From the cell containing the given text, extract its center point as (X, Y) coordinate. 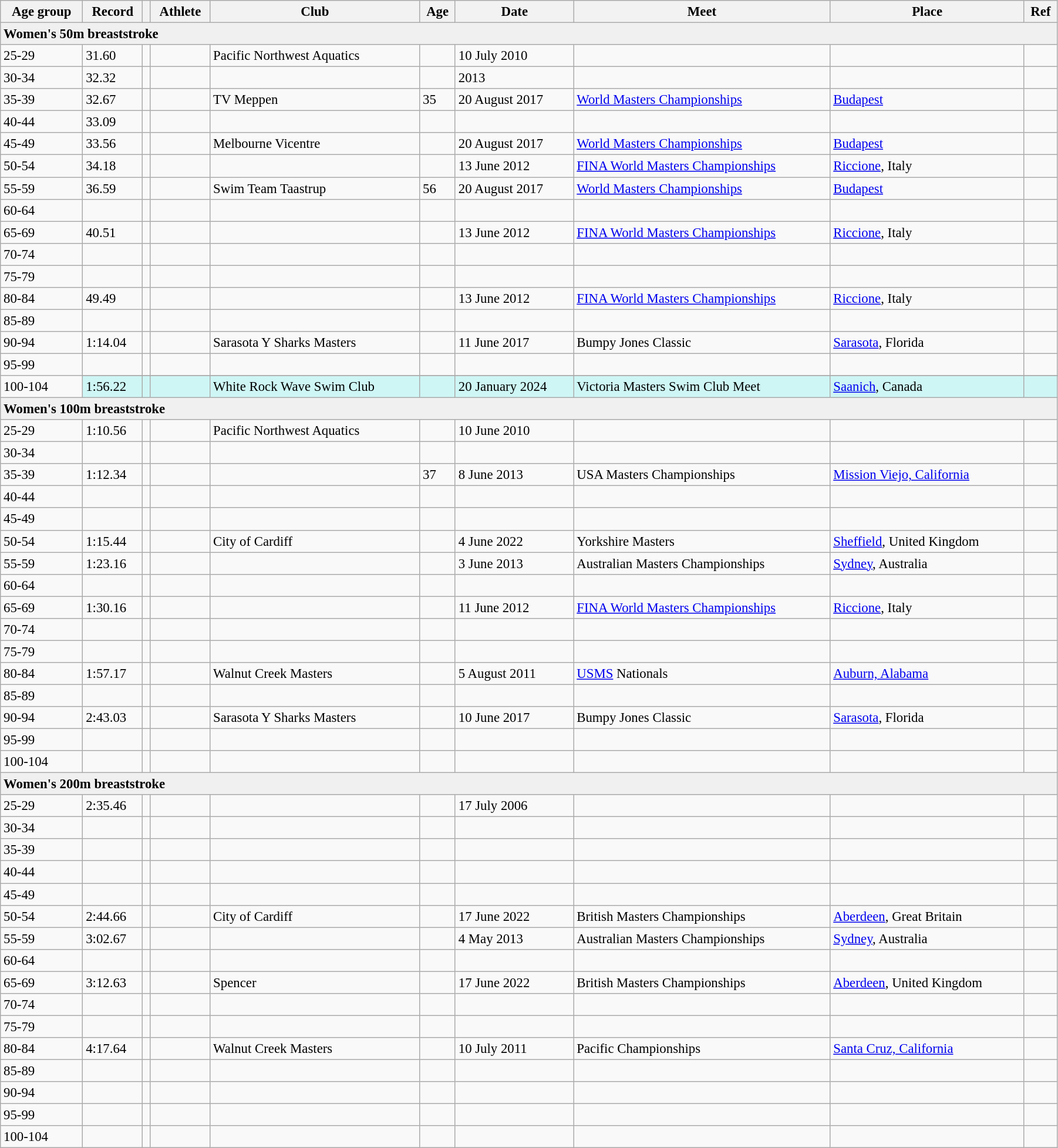
5 August 2011 (514, 674)
8 June 2013 (514, 475)
11 June 2012 (514, 607)
Melbourne Vicentre (315, 144)
Saanich, Canada (927, 387)
Athlete (180, 12)
Sheffield, United Kingdom (927, 541)
4 June 2022 (514, 541)
31.60 (113, 56)
Age (438, 12)
10 June 2017 (514, 718)
4 May 2013 (514, 938)
4:17.64 (113, 1049)
10 July 2011 (514, 1049)
2:44.66 (113, 916)
35 (438, 100)
1:12.34 (113, 475)
32.32 (113, 78)
1:56.22 (113, 387)
Aberdeen, United Kingdom (927, 982)
1:15.44 (113, 541)
Record (113, 12)
Pacific Championships (702, 1049)
10 July 2010 (514, 56)
Women's 100m breaststroke (529, 409)
56 (438, 188)
20 January 2024 (514, 387)
Place (927, 12)
36.59 (113, 188)
Yorkshire Masters (702, 541)
Santa Cruz, California (927, 1049)
1:14.04 (113, 343)
Ref (1040, 12)
1:57.17 (113, 674)
Women's 200m breaststroke (529, 784)
Women's 50m breaststroke (529, 34)
3 June 2013 (514, 563)
3:12.63 (113, 982)
1:23.16 (113, 563)
49.49 (113, 299)
1:10.56 (113, 431)
Victoria Masters Swim Club Meet (702, 387)
TV Meppen (315, 100)
37 (438, 475)
Date (514, 12)
Club (315, 12)
2013 (514, 78)
Mission Viejo, California (927, 475)
33.56 (113, 144)
White Rock Wave Swim Club (315, 387)
2:35.46 (113, 806)
2:43.03 (113, 718)
40.51 (113, 232)
17 July 2006 (514, 806)
Spencer (315, 982)
32.67 (113, 100)
11 June 2017 (514, 343)
USMS Nationals (702, 674)
3:02.67 (113, 938)
USA Masters Championships (702, 475)
Swim Team Taastrup (315, 188)
33.09 (113, 122)
10 June 2010 (514, 431)
34.18 (113, 166)
1:30.16 (113, 607)
Meet (702, 12)
Age group (42, 12)
Aberdeen, Great Britain (927, 916)
Auburn, Alabama (927, 674)
